Detect which cell encompasses the target text, then output its [X, Y] center coordinate. 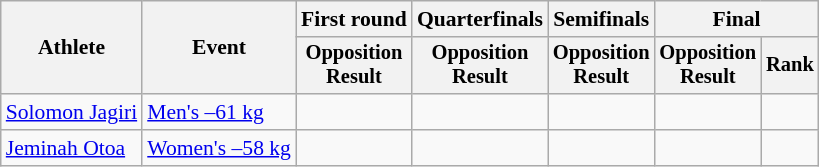
Women's –58 kg [219, 148]
Quarterfinals [480, 19]
Final [736, 19]
First round [354, 19]
Rank [790, 66]
Semifinals [602, 19]
Athlete [72, 48]
Jeminah Otoa [72, 148]
Men's –61 kg [219, 112]
Event [219, 48]
Solomon Jagiri [72, 112]
